From the cell containing the given text, extract its center point as [X, Y] coordinate. 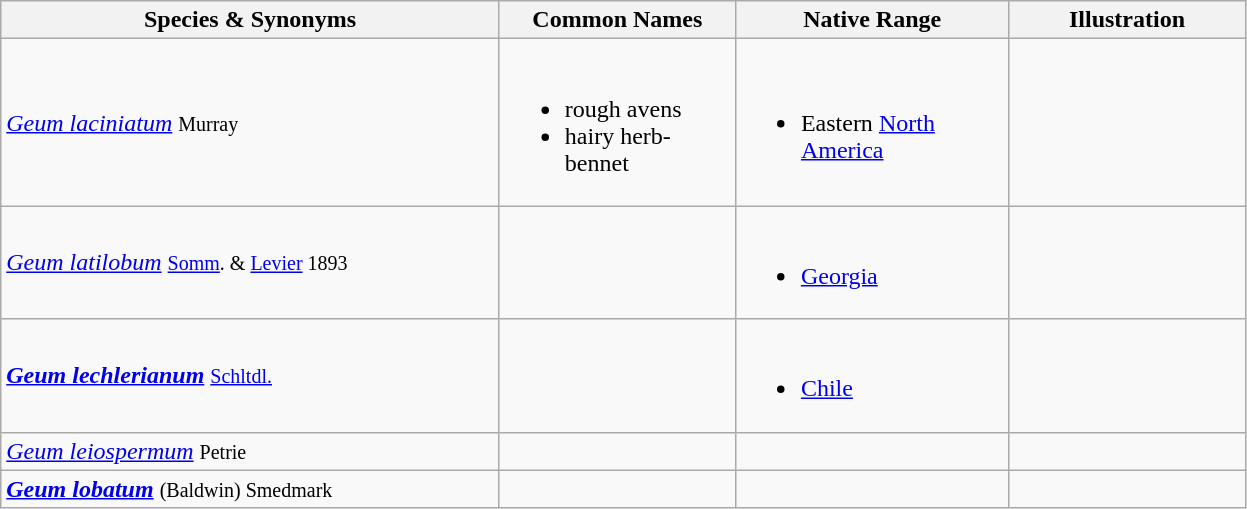
Geum lechlerianum Schltdl. [250, 376]
Native Range [872, 20]
Georgia [872, 262]
Species & Synonyms [250, 20]
rough avenshairy herb-bennet [617, 122]
Geum latilobum Somm. & Levier 1893 [250, 262]
Common Names [617, 20]
Geum laciniatum Murray [250, 122]
Illustration [1127, 20]
Geum leiospermum Petrie [250, 451]
Chile [872, 376]
Eastern North America [872, 122]
Geum lobatum (Baldwin) Smedmark [250, 489]
